Provide the [x, y] coordinate of the cell's center where the given text is located.  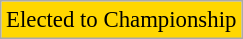
Elected to Championship [122, 20]
